Return [x, y] of the center of cell containing provided text 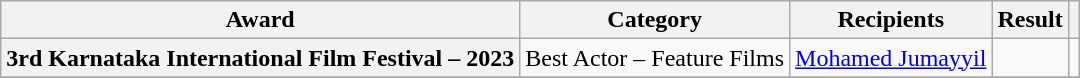
Result [1030, 20]
3rd Karnataka International Film Festival – 2023 [260, 58]
Recipients [891, 20]
Mohamed Jumayyil [891, 58]
Award [260, 20]
Best Actor – Feature Films [655, 58]
Category [655, 20]
